Return (x, y) of the center of cell containing provided text 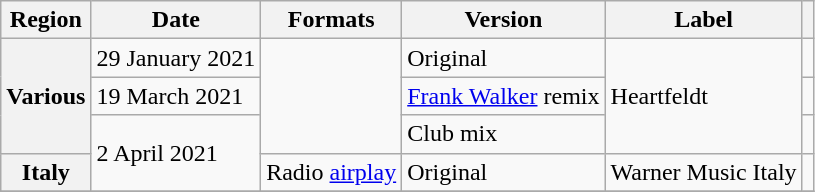
Date (176, 20)
Club mix (504, 134)
Italy (46, 172)
Formats (332, 20)
Label (704, 20)
2 April 2021 (176, 153)
Version (504, 20)
Region (46, 20)
29 January 2021 (176, 58)
Heartfeldt (704, 96)
Various (46, 96)
Frank Walker remix (504, 96)
Warner Music Italy (704, 172)
Radio airplay (332, 172)
19 March 2021 (176, 96)
